Scan for the cell matching the given text and deliver its (x, y) coordinate at center. 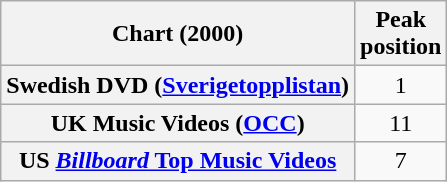
Swedish DVD (Sverigetopplistan) (178, 85)
US Billboard Top Music Videos (178, 161)
11 (401, 123)
Chart (2000) (178, 34)
Peakposition (401, 34)
1 (401, 85)
7 (401, 161)
UK Music Videos (OCC) (178, 123)
